Output the (X, Y) coordinate of the center of the cell containing the given text.  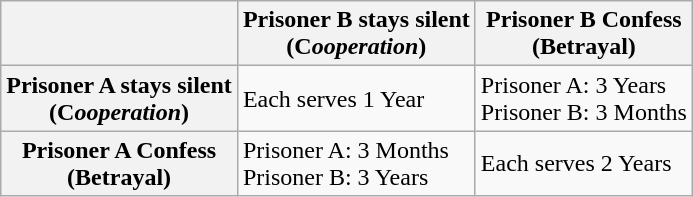
Prisoner A: 3 YearsPrisoner B: 3 Months (584, 98)
Prisoner B stays silent(Cooperation) (356, 34)
Prisoner A: 3 MonthsPrisoner B: 3 Years (356, 164)
Each serves 2 Years (584, 164)
Prisoner B Confess(Betrayal) (584, 34)
Prisoner A Confess(Betrayal) (120, 164)
Prisoner A stays silent(Cooperation) (120, 98)
Each serves 1 Year (356, 98)
